For the text-containing cell, return its midpoint in (x, y) coordinate format. 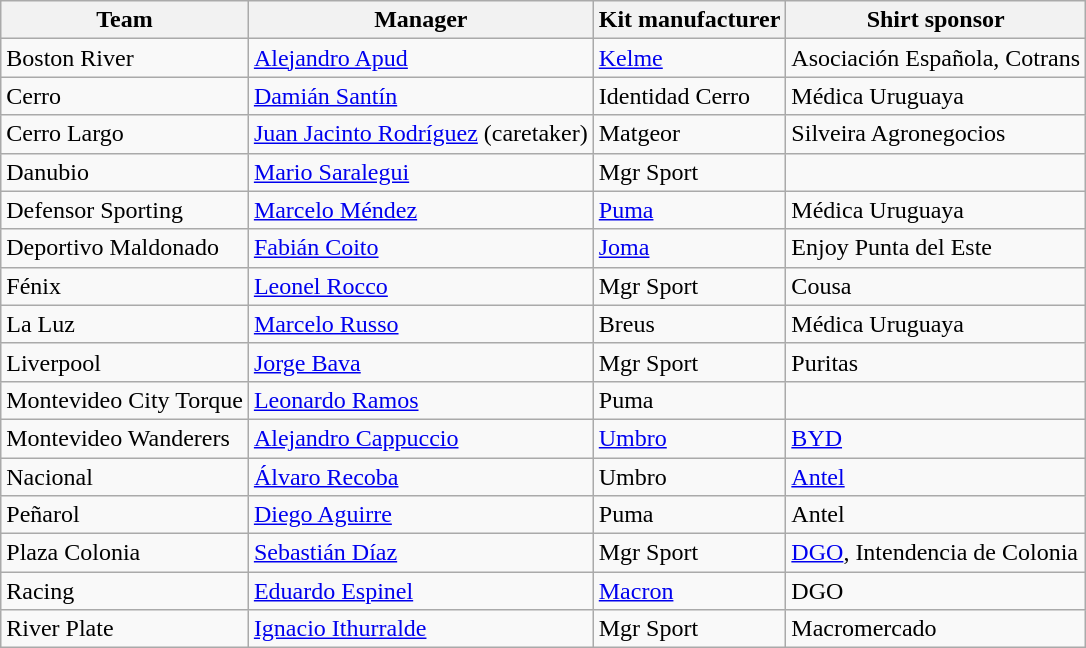
Cerro (125, 96)
Álvaro Recoba (420, 477)
Puritas (936, 362)
Liverpool (125, 362)
Asociación Española, Cotrans (936, 58)
Montevideo City Torque (125, 400)
Alejandro Apud (420, 58)
Macron (690, 591)
Leonel Rocco (420, 286)
Team (125, 20)
Leonardo Ramos (420, 400)
Sebastián Díaz (420, 553)
Deportivo Maldonado (125, 248)
Montevideo Wanderers (125, 438)
Racing (125, 591)
DGO (936, 591)
Cerro Largo (125, 134)
Nacional (125, 477)
Cousa (936, 286)
Enjoy Punta del Este (936, 248)
Marcelo Méndez (420, 210)
Danubio (125, 172)
BYD (936, 438)
Breus (690, 324)
Joma (690, 248)
Ignacio Ithurralde (420, 629)
Juan Jacinto Rodríguez (caretaker) (420, 134)
Diego Aguirre (420, 515)
Damián Santín (420, 96)
Shirt sponsor (936, 20)
Defensor Sporting (125, 210)
Kelme (690, 58)
Marcelo Russo (420, 324)
Fabián Coito (420, 248)
Kit manufacturer (690, 20)
Boston River (125, 58)
Silveira Agronegocios (936, 134)
Plaza Colonia (125, 553)
Identidad Cerro (690, 96)
Fénix (125, 286)
Macromercado (936, 629)
Eduardo Espinel (420, 591)
Jorge Bava (420, 362)
Alejandro Cappuccio (420, 438)
La Luz (125, 324)
DGO, Intendencia de Colonia (936, 553)
Matgeor (690, 134)
Peñarol (125, 515)
Manager (420, 20)
River Plate (125, 629)
Mario Saralegui (420, 172)
